Return the (X, Y) coordinate for the center point of the cell that contains the specified text.  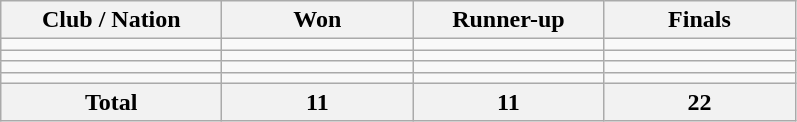
Won (318, 20)
Total (112, 102)
Finals (700, 20)
Club / Nation (112, 20)
22 (700, 102)
Runner-up (508, 20)
